Identify which cell holds the provided text, then report its [x, y] central coordinate. 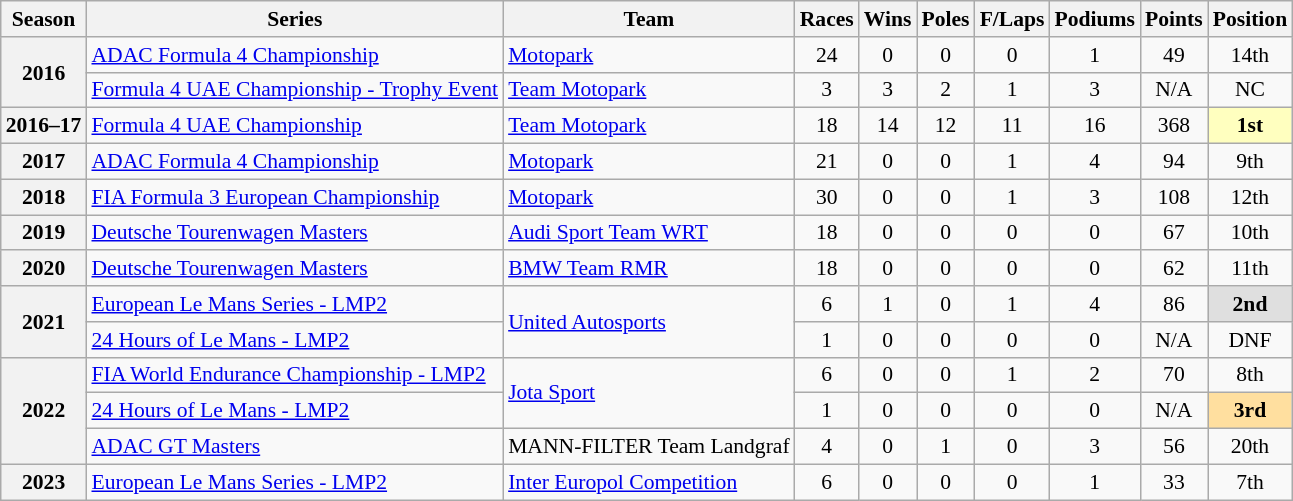
Formula 4 UAE Championship [294, 126]
86 [1174, 304]
2016–17 [44, 126]
14 [888, 126]
Team [649, 19]
12th [1250, 197]
30 [827, 197]
16 [1096, 126]
24 [827, 55]
BMW Team RMR [649, 269]
NC [1250, 90]
67 [1174, 233]
12 [945, 126]
Formula 4 UAE Championship - Trophy Event [294, 90]
33 [1174, 482]
Jota Sport [649, 392]
F/Laps [1012, 19]
8th [1250, 375]
62 [1174, 269]
2021 [44, 322]
FIA Formula 3 European Championship [294, 197]
20th [1250, 447]
70 [1174, 375]
MANN-FILTER Team Landgraf [649, 447]
10th [1250, 233]
2019 [44, 233]
7th [1250, 482]
2022 [44, 410]
2016 [44, 72]
108 [1174, 197]
9th [1250, 162]
United Autosports [649, 322]
2018 [44, 197]
FIA World Endurance Championship - LMP2 [294, 375]
Wins [888, 19]
2017 [44, 162]
DNF [1250, 340]
Season [44, 19]
Races [827, 19]
Audi Sport Team WRT [649, 233]
56 [1174, 447]
Inter Europol Competition [649, 482]
3rd [1250, 411]
2023 [44, 482]
Series [294, 19]
Points [1174, 19]
21 [827, 162]
2020 [44, 269]
Position [1250, 19]
1st [1250, 126]
Poles [945, 19]
2nd [1250, 304]
368 [1174, 126]
94 [1174, 162]
11 [1012, 126]
49 [1174, 55]
Podiums [1096, 19]
14th [1250, 55]
ADAC GT Masters [294, 447]
11th [1250, 269]
